Return the [x, y] coordinate for the center point of the cell that contains the specified text.  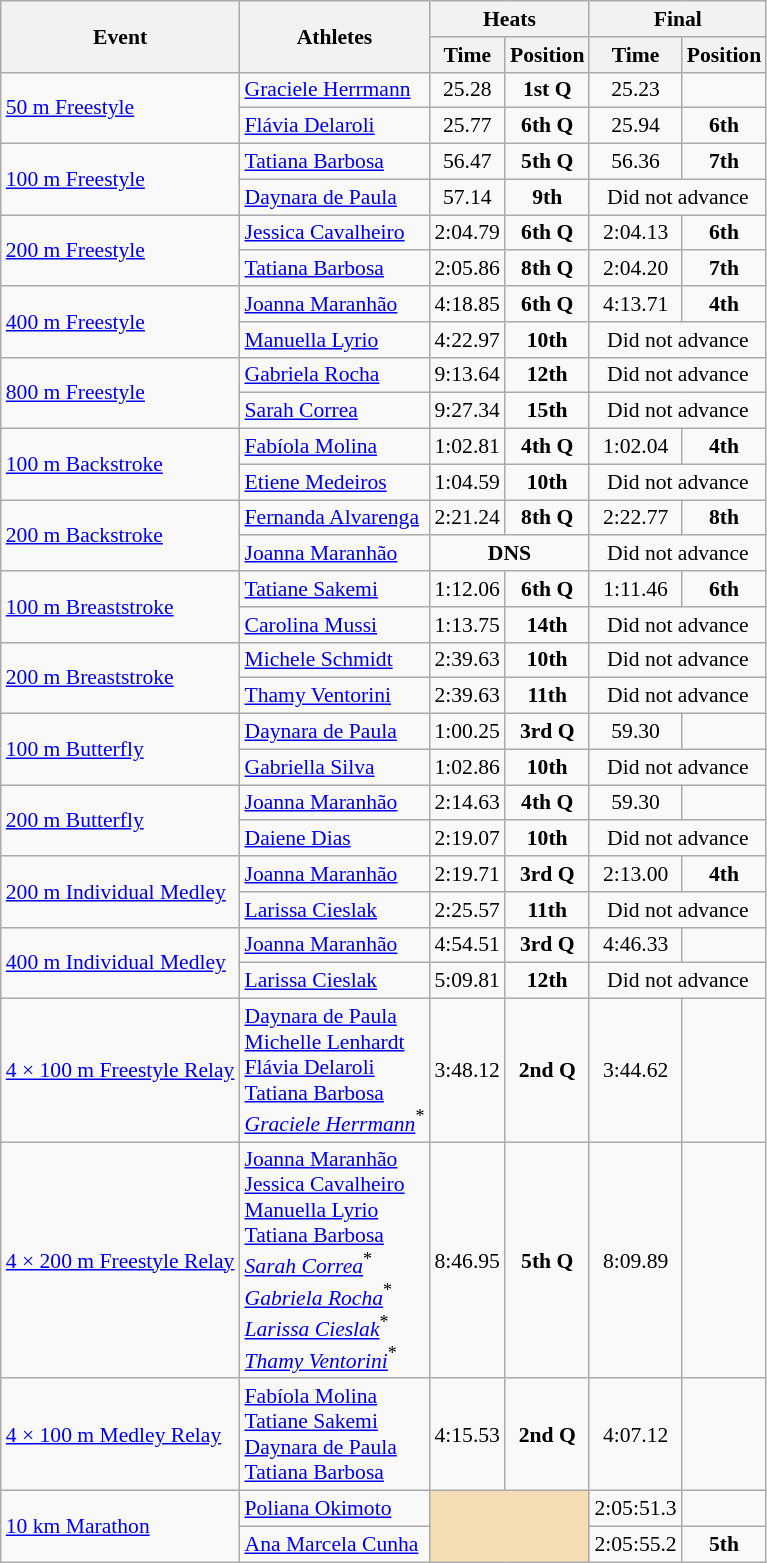
8:46.95 [466, 1260]
4 × 100 m Freestyle Relay [120, 1070]
25.23 [635, 90]
4 × 100 m Medley Relay [120, 1435]
9:27.34 [466, 411]
Athletes [334, 36]
Daynara de PaulaMichelle LenhardtFlávia DelaroliTatiana BarbosaGraciele Herrmann* [334, 1070]
100 m Breaststroke [120, 606]
100 m Backstroke [120, 464]
2:05:51.3 [635, 1509]
4 × 200 m Freestyle Relay [120, 1260]
2:13.00 [635, 874]
100 m Freestyle [120, 180]
4:18.85 [466, 304]
1:00.25 [466, 732]
400 m Freestyle [120, 322]
3:48.12 [466, 1070]
Heats [509, 19]
15th [547, 411]
200 m Individual Medley [120, 892]
5:09.81 [466, 981]
Event [120, 36]
Sarah Correa [334, 411]
Fernanda Alvarenga [334, 518]
Daiene Dias [334, 839]
1st Q [547, 90]
4:54.51 [466, 945]
2:19.07 [466, 839]
25.94 [635, 126]
Poliana Okimoto [334, 1509]
1:02.81 [466, 447]
Gabriella Silva [334, 767]
Ana Marcela Cunha [334, 1545]
Tatiane Sakemi [334, 589]
4:15.53 [466, 1435]
56.47 [466, 162]
2:04.20 [635, 269]
57.14 [466, 197]
4:13.71 [635, 304]
14th [547, 625]
200 m Freestyle [120, 250]
2:22.77 [635, 518]
9:13.64 [466, 375]
4:07.12 [635, 1435]
Graciele Herrmann [334, 90]
8th [724, 518]
Gabriela Rocha [334, 375]
2:25.57 [466, 910]
200 m Butterfly [120, 820]
100 m Butterfly [120, 750]
9th [547, 197]
Michele Schmidt [334, 660]
400 m Individual Medley [120, 962]
25.28 [466, 90]
3:44.62 [635, 1070]
2:04.79 [466, 233]
56.36 [635, 162]
1:11.46 [635, 589]
2:05:55.2 [635, 1545]
1:02.04 [635, 447]
DNS [509, 554]
1:04.59 [466, 482]
4:46.33 [635, 945]
Flávia Delaroli [334, 126]
5th [724, 1545]
Thamy Ventorini [334, 696]
1:13.75 [466, 625]
200 m Breaststroke [120, 678]
Etiene Medeiros [334, 482]
2:19.71 [466, 874]
25.77 [466, 126]
Fabíola MolinaTatiane SakemiDaynara de PaulaTatiana Barbosa [334, 1435]
200 m Backstroke [120, 536]
Jessica Cavalheiro [334, 233]
2:14.63 [466, 803]
2:04.13 [635, 233]
2:21.24 [466, 518]
Final [678, 19]
Fabíola Molina [334, 447]
Carolina Mussi [334, 625]
1:12.06 [466, 589]
Manuella Lyrio [334, 340]
Joanna MaranhãoJessica CavalheiroManuella LyrioTatiana BarbosaSarah Correa*Gabriela Rocha*Larissa Cieslak*Thamy Ventorini* [334, 1260]
10 km Marathon [120, 1526]
1:02.86 [466, 767]
4:22.97 [466, 340]
2:05.86 [466, 269]
50 m Freestyle [120, 108]
8:09.89 [635, 1260]
800 m Freestyle [120, 392]
